Output the [x, y] coordinate of the center of the cell containing the given text.  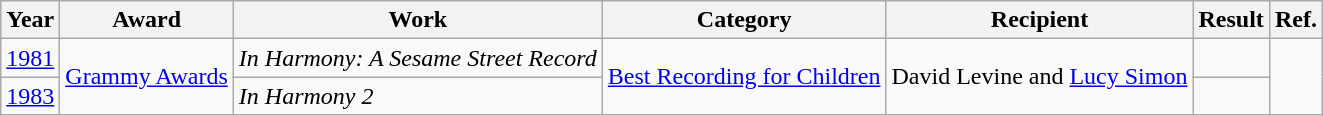
Award [147, 20]
Year [30, 20]
Grammy Awards [147, 77]
Best Recording for Children [744, 77]
Recipient [1040, 20]
In Harmony 2 [418, 96]
In Harmony: A Sesame Street Record [418, 58]
1983 [30, 96]
1981 [30, 58]
Result [1231, 20]
David Levine and Lucy Simon [1040, 77]
Ref. [1296, 20]
Category [744, 20]
Work [418, 20]
